Determine the (X, Y) coordinate at the center of the cell enclosing the given text.  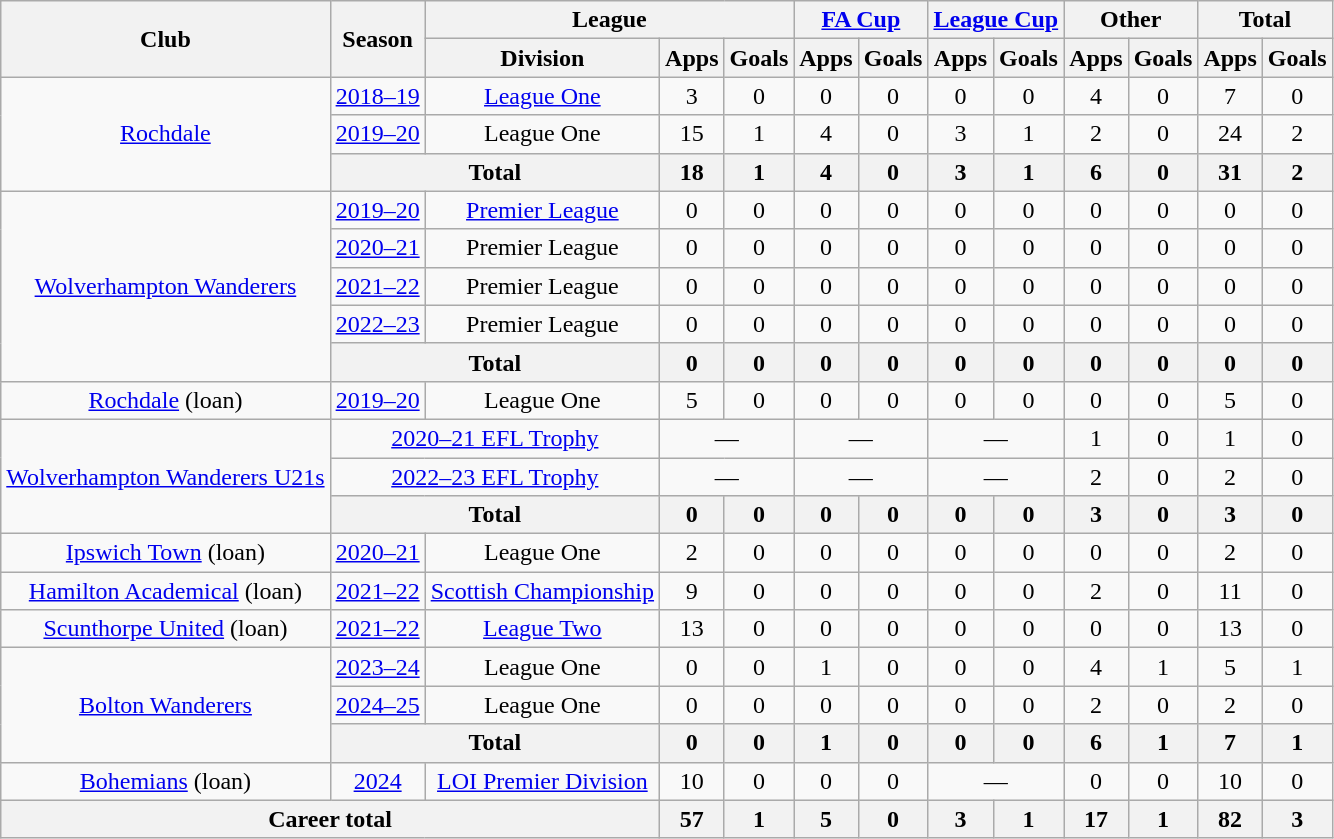
2023–24 (378, 667)
17 (1096, 819)
Bolton Wanderers (166, 705)
League Cup (996, 20)
57 (692, 819)
Other (1131, 20)
2020–21 EFL Trophy (494, 438)
2024 (378, 781)
League (610, 20)
Ipswich Town (loan) (166, 553)
League Two (542, 629)
82 (1230, 819)
11 (1230, 591)
24 (1230, 134)
Hamilton Academical (loan) (166, 591)
2018–19 (378, 96)
FA Cup (861, 20)
Rochdale (loan) (166, 400)
9 (692, 591)
15 (692, 134)
Career total (330, 819)
Division (542, 58)
Season (378, 39)
2022–23 EFL Trophy (494, 477)
Rochdale (166, 134)
Bohemians (loan) (166, 781)
Club (166, 39)
2024–25 (378, 705)
LOI Premier Division (542, 781)
31 (1230, 172)
2022–23 (378, 324)
Wolverhampton Wanderers U21s (166, 476)
Scottish Championship (542, 591)
18 (692, 172)
Wolverhampton Wanderers (166, 286)
Scunthorpe United (loan) (166, 629)
